Find where the given text appears and provide that cell's center as (x, y) coordinate. 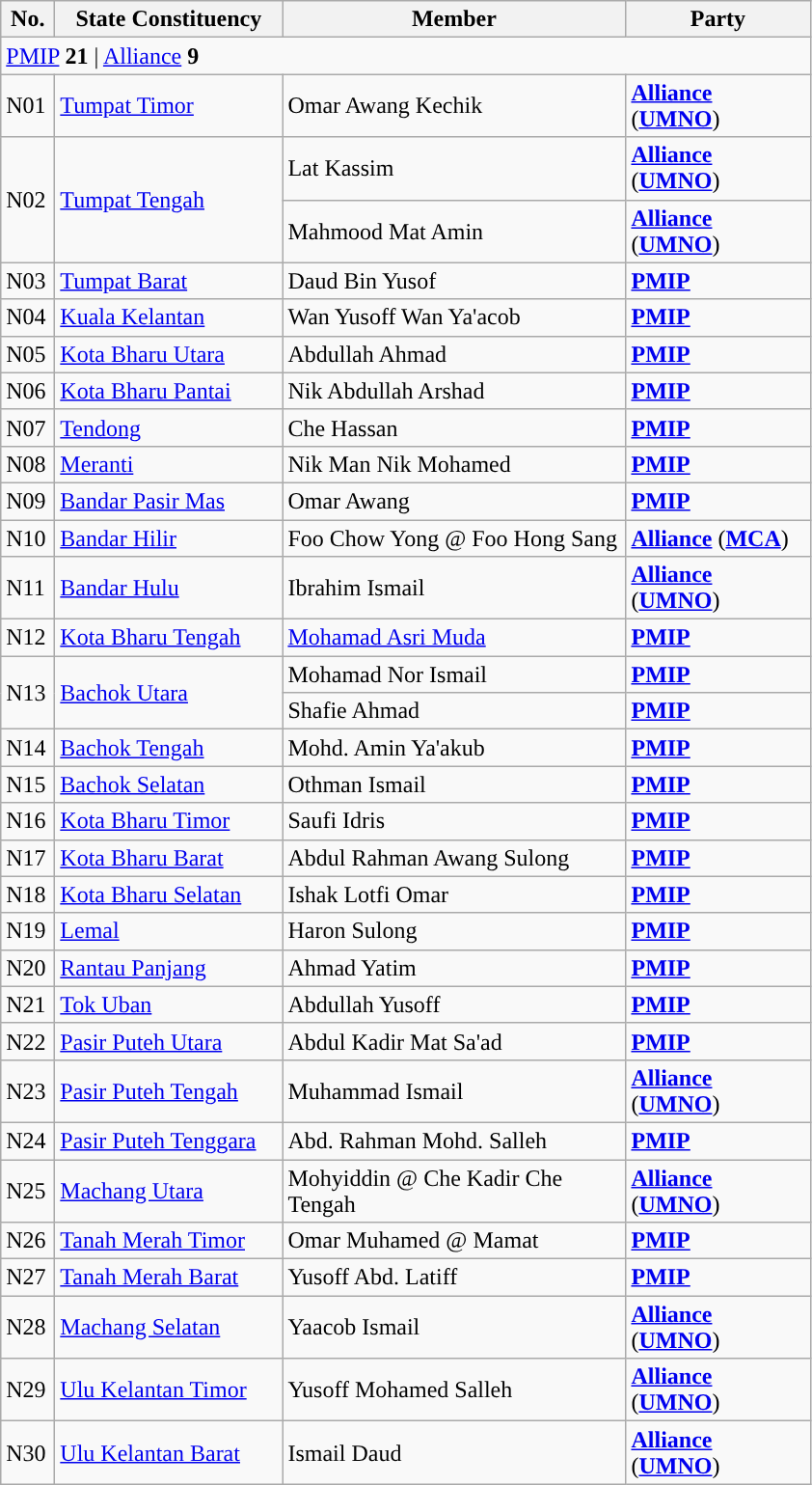
Bachok Selatan (169, 784)
Omar Awang (454, 501)
N03 (28, 281)
Machang Selatan (169, 1328)
Bandar Pasir Mas (169, 501)
Tumpat Barat (169, 281)
N27 (28, 1278)
State Constituency (169, 19)
Lat Kassim (454, 168)
Abdul Rahman Awang Sulong (454, 858)
N02 (28, 200)
Bandar Hilir (169, 537)
Kota Bharu Timor (169, 821)
N06 (28, 391)
N17 (28, 858)
N04 (28, 317)
Ahmad Yatim (454, 968)
N22 (28, 1041)
N05 (28, 354)
Lemal (169, 931)
Pasir Puteh Tenggara (169, 1141)
Ulu Kelantan Barat (169, 1453)
Saufi Idris (454, 821)
Kota Bharu Pantai (169, 391)
Yaacob Ismail (454, 1328)
Ishak Lotfi Omar (454, 894)
Meranti (169, 464)
N15 (28, 784)
N30 (28, 1453)
N19 (28, 931)
N29 (28, 1389)
No. (28, 19)
Abd. Rahman Mohd. Salleh (454, 1141)
Yusoff Mohamed Salleh (454, 1389)
N28 (28, 1328)
Daud Bin Yusof (454, 281)
N11 (28, 589)
Kota Bharu Barat (169, 858)
N14 (28, 748)
Mohyiddin @ Che Kadir Che Tengah (454, 1191)
Ismail Daud (454, 1453)
Machang Utara (169, 1191)
Nik Man Nik Mohamed (454, 464)
Mohd. Amin Ya'akub (454, 748)
Member (454, 19)
Omar Awang Kechik (454, 106)
Kota Bharu Utara (169, 354)
N13 (28, 693)
Kuala Kelantan (169, 317)
Tumpat Tengah (169, 200)
N26 (28, 1241)
Othman Ismail (454, 784)
N01 (28, 106)
N08 (28, 464)
Yusoff Abd. Latiff (454, 1278)
Rantau Panjang (169, 968)
N24 (28, 1141)
N09 (28, 501)
Abdullah Yusoff (454, 1004)
Foo Chow Yong @ Foo Hong Sang (454, 537)
Tanah Merah Barat (169, 1278)
N18 (28, 894)
Kota Bharu Tengah (169, 638)
Party (717, 19)
Abdullah Ahmad (454, 354)
Pasir Puteh Utara (169, 1041)
Shafie Ahmad (454, 711)
N23 (28, 1090)
Tanah Merah Timor (169, 1241)
Alliance (MCA) (717, 537)
N25 (28, 1191)
Ulu Kelantan Timor (169, 1389)
N21 (28, 1004)
Mohamad Asri Muda (454, 638)
Ibrahim Ismail (454, 589)
Kota Bharu Selatan (169, 894)
Mohamad Nor Ismail (454, 674)
Wan Yusoff Wan Ya'acob (454, 317)
Bachok Tengah (169, 748)
N16 (28, 821)
Bandar Hulu (169, 589)
Tok Uban (169, 1004)
Che Hassan (454, 427)
Abdul Kadir Mat Sa'ad (454, 1041)
Haron Sulong (454, 931)
Mahmood Mat Amin (454, 232)
Nik Abdullah Arshad (454, 391)
Muhammad Ismail (454, 1090)
Omar Muhamed @ Mamat (454, 1241)
Bachok Utara (169, 693)
Tendong (169, 427)
N12 (28, 638)
Tumpat Timor (169, 106)
PMIP 21 | Alliance 9 (405, 56)
N07 (28, 427)
N20 (28, 968)
Pasir Puteh Tengah (169, 1090)
N10 (28, 537)
